Return the [X, Y] coordinate for the center point of the cell that contains the specified text.  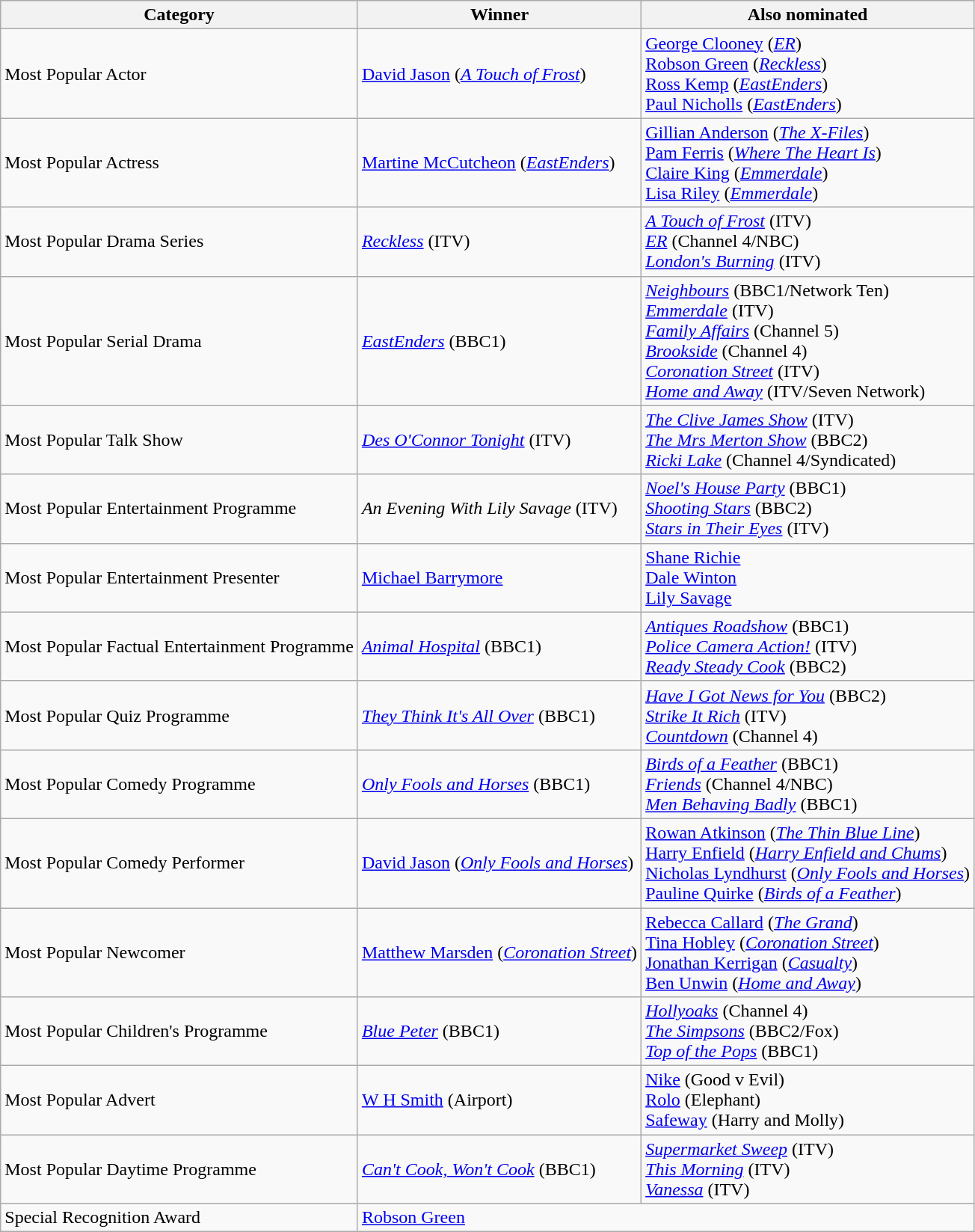
Noel's House Party (BBC1)Shooting Stars (BBC2)Stars in Their Eyes (ITV) [808, 509]
Rebecca Callard (The Grand)Tina Hobley (Coronation Street)Jonathan Kerrigan (Casualty)Ben Unwin (Home and Away) [808, 953]
Blue Peter (BBC1) [499, 1032]
EastEnders (BBC1) [499, 341]
Shane RichieDale WintonLily Savage [808, 577]
They Think It's All Over (BBC1) [499, 715]
Gillian Anderson (The X-Files)Pam Ferris (Where The Heart Is)Claire King (Emmerdale)Lisa Riley (Emmerdale) [808, 163]
Most Popular Entertainment Presenter [179, 577]
Category [179, 15]
Most Popular Factual Entertainment Programme [179, 646]
Most Popular Children's Programme [179, 1032]
An Evening With Lily Savage (ITV) [499, 509]
Hollyoaks (Channel 4)The Simpsons (BBC2/Fox)Top of the Pops (BBC1) [808, 1032]
Most Popular Comedy Performer [179, 863]
W H Smith (Airport) [499, 1100]
Most Popular Advert [179, 1100]
Winner [499, 15]
Have I Got News for You (BBC2)Strike It Rich (ITV)Countdown (Channel 4) [808, 715]
George Clooney (ER)Robson Green (Reckless)Ross Kemp (EastEnders)Paul Nicholls (EastEnders) [808, 73]
Robson Green [665, 1218]
Most Popular Actor [179, 73]
Most Popular Quiz Programme [179, 715]
Michael Barrymore [499, 577]
Birds of a Feather (BBC1)Friends (Channel 4/NBC)Men Behaving Badly (BBC1) [808, 784]
Most Popular Drama Series [179, 242]
Matthew Marsden (Coronation Street) [499, 953]
Martine McCutcheon (EastEnders) [499, 163]
Most Popular Comedy Programme [179, 784]
Special Recognition Award [179, 1218]
The Clive James Show (ITV)The Mrs Merton Show (BBC2)Ricki Lake (Channel 4/Syndicated) [808, 440]
Most Popular Daytime Programme [179, 1169]
Most Popular Talk Show [179, 440]
Antiques Roadshow (BBC1)Police Camera Action! (ITV)Ready Steady Cook (BBC2) [808, 646]
Most Popular Actress [179, 163]
Nike (Good v Evil)Rolo (Elephant)Safeway (Harry and Molly) [808, 1100]
Neighbours (BBC1/Network Ten)Emmerdale (ITV)Family Affairs (Channel 5)Brookside (Channel 4)Coronation Street (ITV)Home and Away (ITV/Seven Network) [808, 341]
Reckless (ITV) [499, 242]
A Touch of Frost (ITV)ER (Channel 4/NBC)London's Burning (ITV) [808, 242]
David Jason (A Touch of Frost) [499, 73]
Most Popular Serial Drama [179, 341]
Most Popular Newcomer [179, 953]
Animal Hospital (BBC1) [499, 646]
Most Popular Entertainment Programme [179, 509]
Can't Cook, Won't Cook (BBC1) [499, 1169]
Also nominated [808, 15]
Des O'Connor Tonight (ITV) [499, 440]
Only Fools and Horses (BBC1) [499, 784]
Supermarket Sweep (ITV)This Morning (ITV)Vanessa (ITV) [808, 1169]
David Jason (Only Fools and Horses) [499, 863]
